For the text-containing cell, return its midpoint in (X, Y) coordinate format. 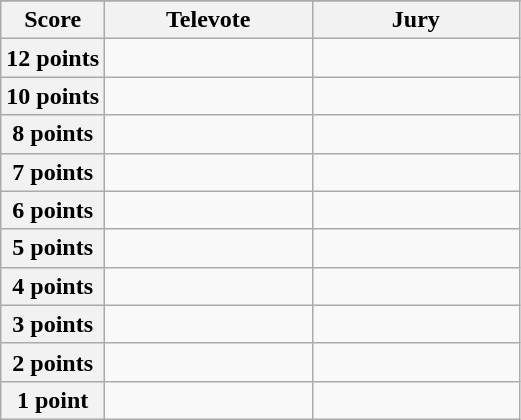
8 points (53, 134)
2 points (53, 362)
1 point (53, 400)
10 points (53, 96)
12 points (53, 58)
6 points (53, 210)
Jury (416, 20)
4 points (53, 286)
5 points (53, 248)
3 points (53, 324)
Televote (209, 20)
Score (53, 20)
7 points (53, 172)
